Identify which cell holds the provided text, then report its [x, y] central coordinate. 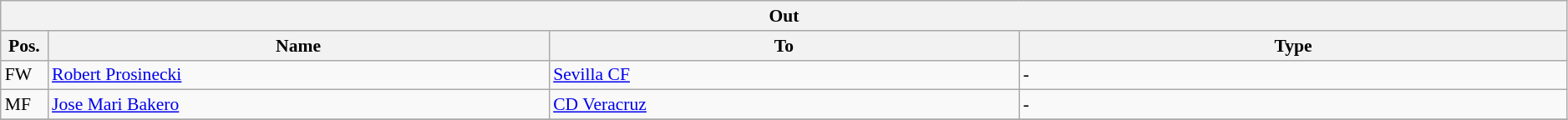
MF [24, 105]
FW [24, 75]
Out [784, 16]
Jose Mari Bakero [298, 105]
Sevilla CF [784, 75]
To [784, 46]
Robert Prosinecki [298, 75]
Name [298, 46]
CD Veracruz [784, 105]
Type [1293, 46]
Pos. [24, 46]
